Scan for the cell matching the given text and deliver its (x, y) coordinate at center. 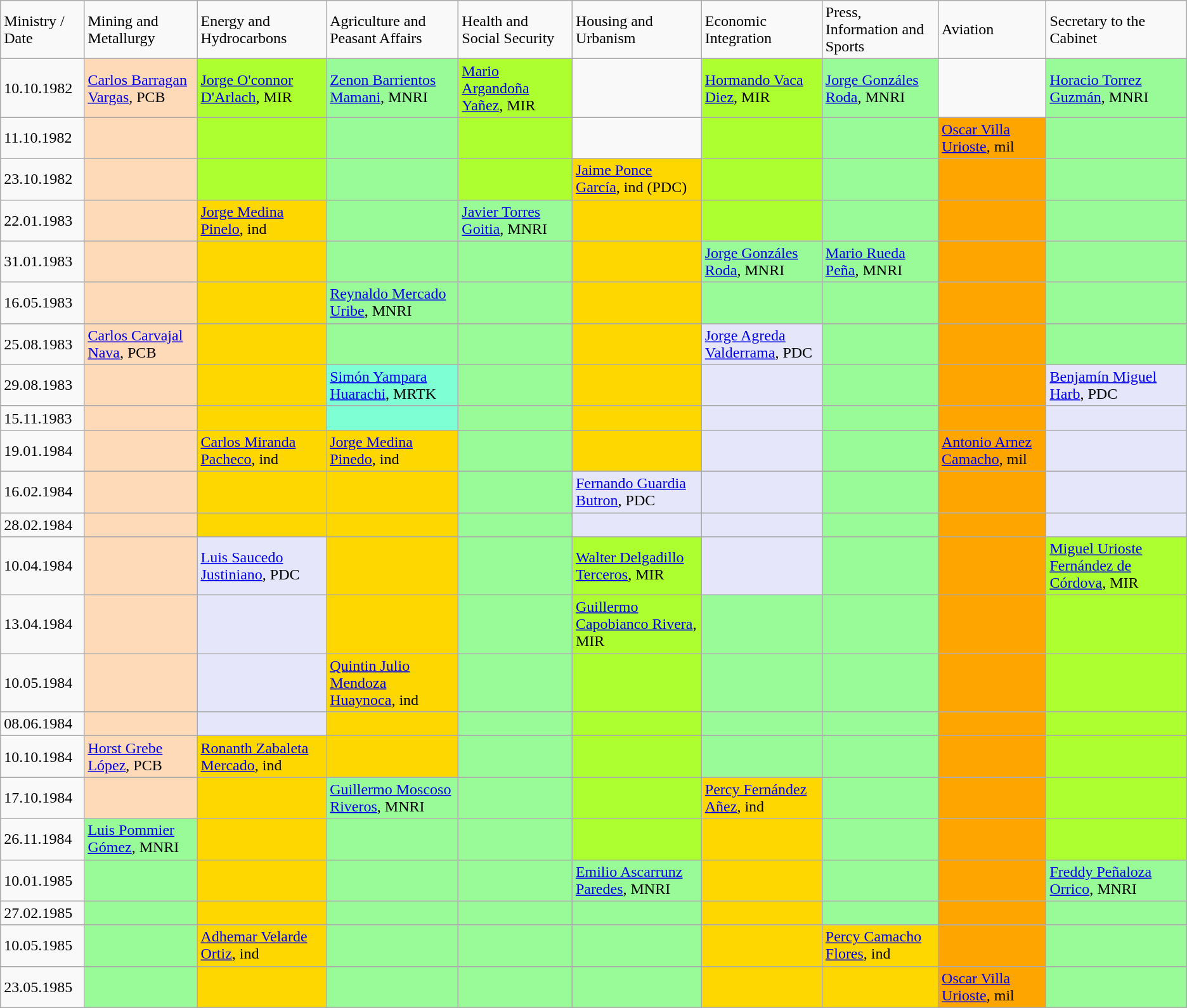
Horacio Torrez Guzmán, MNRI (1116, 88)
23.10.1982 (42, 179)
10.01.1985 (42, 880)
Economic Integration (762, 30)
Agriculture and Peasant Affairs (392, 30)
10.10.1984 (42, 757)
29.08.1983 (42, 385)
Antonio Arnez Camacho, mil (992, 450)
26.11.1984 (42, 839)
Press, Information and Sports (880, 30)
25.08.1983 (42, 344)
Mario Argandoña Yañez, MIR (516, 88)
Aviation (992, 30)
Benjamín Miguel Harb, PDC (1116, 385)
Miguel Urioste Fernández de Córdova, MIR (1116, 566)
Luis Saucedo Justiniano, PDC (262, 566)
28.02.1984 (42, 524)
Freddy Peñaloza Orrico, MNRI (1116, 880)
10.05.1984 (42, 683)
Housing and Urbanism (637, 30)
Carlos Carvajal Nava, PCB (141, 344)
Horst Grebe López, PCB (141, 757)
Carlos Barragan Vargas, PCB (141, 88)
Ministry / Date (42, 30)
Reynaldo Mercado Uribe, MNRI (392, 303)
Luis Pommier Gómez, MNRI (141, 839)
Adhemar Velarde Ortiz, ind (262, 946)
22.01.1983 (42, 221)
Mario Rueda Peña, MNRI (880, 261)
Quintin Julio Mendoza Huaynoca, ind (392, 683)
Guillermo Capobianco Rivera, MIR (637, 624)
Fernando Guardia Butron, PDC (637, 492)
Energy and Hydrocarbons (262, 30)
Percy Fernández Añez, ind (762, 798)
Simón Yampara Huarachi, MRTK (392, 385)
Jorge O'connor D'Arlach, MIR (262, 88)
10.04.1984 (42, 566)
23.05.1985 (42, 986)
Zenon Barrientos Mamani, MNRI (392, 88)
Health and Social Security (516, 30)
16.05.1983 (42, 303)
Percy Camacho Flores, ind (880, 946)
10.05.1985 (42, 946)
Mining and Metallurgy (141, 30)
Secretary to the Cabinet (1116, 30)
10.10.1982 (42, 88)
27.02.1985 (42, 913)
19.01.1984 (42, 450)
Jaime Ponce García, ind (PDC) (637, 179)
Javier Torres Goitia, MNRI (516, 221)
08.06.1984 (42, 724)
Jorge Agreda Valderrama, PDC (762, 344)
15.11.1983 (42, 418)
Emilio Ascarrunz Paredes, MNRI (637, 880)
Jorge Medina Pinedo, ind (392, 450)
Jorge Medina Pinelo, ind (262, 221)
31.01.1983 (42, 261)
Carlos Miranda Pacheco, ind (262, 450)
Hormando Vaca Diez, MIR (762, 88)
16.02.1984 (42, 492)
Guillermo Moscoso Riveros, MNRI (392, 798)
13.04.1984 (42, 624)
11.10.1982 (42, 138)
Walter Delgadillo Terceros, MIR (637, 566)
Ronanth Zabaleta Mercado, ind (262, 757)
17.10.1984 (42, 798)
